Return the (x, y) coordinate for the center point of the cell that contains the specified text.  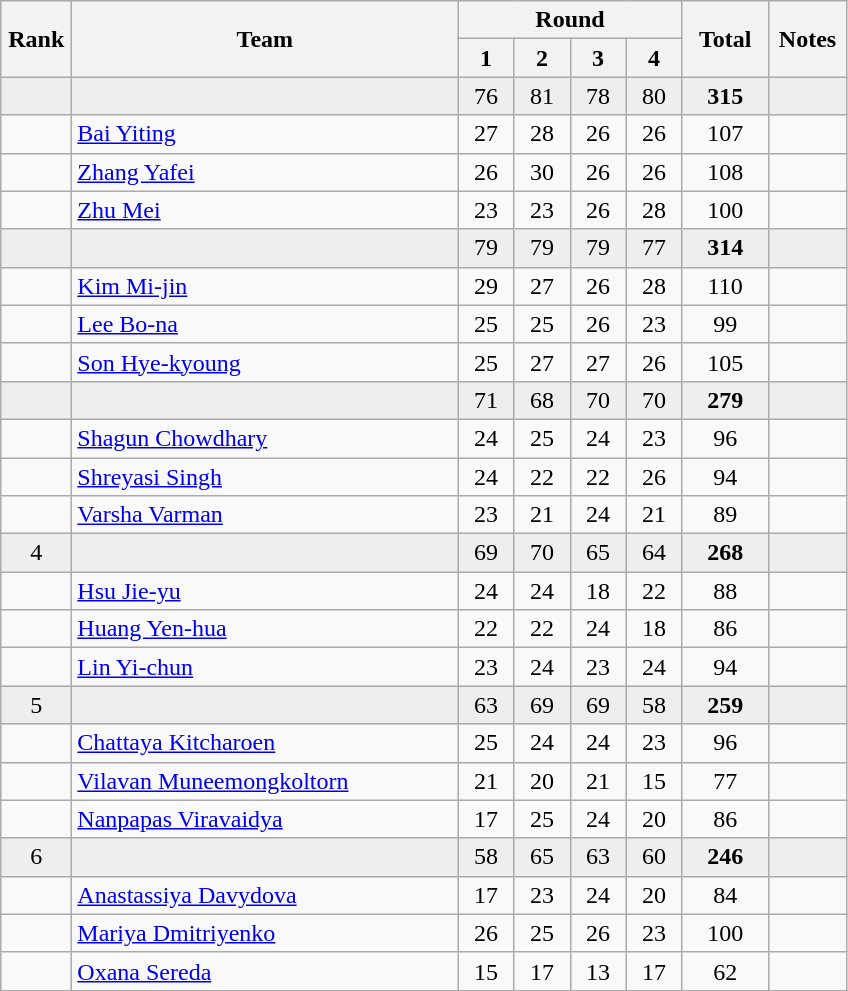
Chattaya Kitcharoen (265, 743)
Rank (36, 39)
1 (486, 58)
Notes (808, 39)
76 (486, 96)
5 (36, 705)
259 (725, 705)
Mariya Dmitriyenko (265, 933)
107 (725, 134)
88 (725, 591)
Round (570, 20)
Vilavan Muneemongkoltorn (265, 781)
Zhu Mei (265, 210)
Nanpapas Viravaidya (265, 819)
13 (598, 971)
99 (725, 324)
110 (725, 286)
60 (654, 857)
Shagun Chowdhary (265, 438)
Oxana Sereda (265, 971)
Bai Yiting (265, 134)
Varsha Varman (265, 515)
Anastassiya Davydova (265, 895)
68 (542, 400)
29 (486, 286)
Team (265, 39)
105 (725, 362)
314 (725, 248)
64 (654, 553)
3 (598, 58)
Lee Bo-na (265, 324)
279 (725, 400)
80 (654, 96)
246 (725, 857)
Zhang Yafei (265, 172)
108 (725, 172)
62 (725, 971)
Shreyasi Singh (265, 477)
6 (36, 857)
Total (725, 39)
268 (725, 553)
81 (542, 96)
71 (486, 400)
Kim Mi-jin (265, 286)
30 (542, 172)
Huang Yen-hua (265, 629)
Hsu Jie-yu (265, 591)
2 (542, 58)
78 (598, 96)
Son Hye-kyoung (265, 362)
Lin Yi-chun (265, 667)
89 (725, 515)
315 (725, 96)
84 (725, 895)
